Output the (X, Y) coordinate of the center of the cell containing the given text.  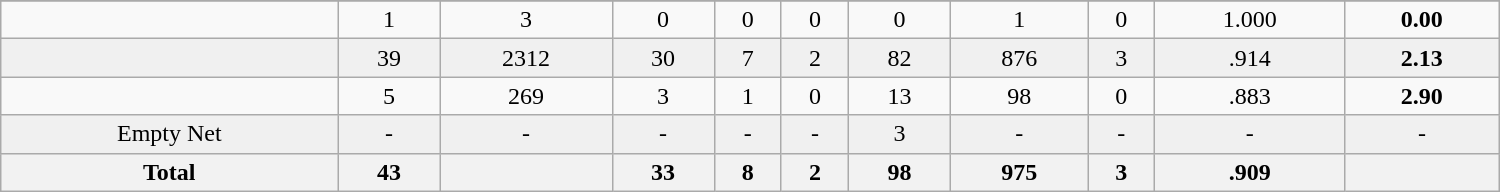
43 (389, 172)
Empty Net (170, 134)
Total (170, 172)
33 (663, 172)
1.000 (1250, 20)
.909 (1250, 172)
30 (663, 58)
2.90 (1422, 96)
269 (526, 96)
.914 (1250, 58)
2.13 (1422, 58)
876 (1020, 58)
39 (389, 58)
.883 (1250, 96)
8 (748, 172)
82 (900, 58)
975 (1020, 172)
2312 (526, 58)
7 (748, 58)
5 (389, 96)
13 (900, 96)
0.00 (1422, 20)
